Output the [x, y] coordinate of the center of the cell containing the given text.  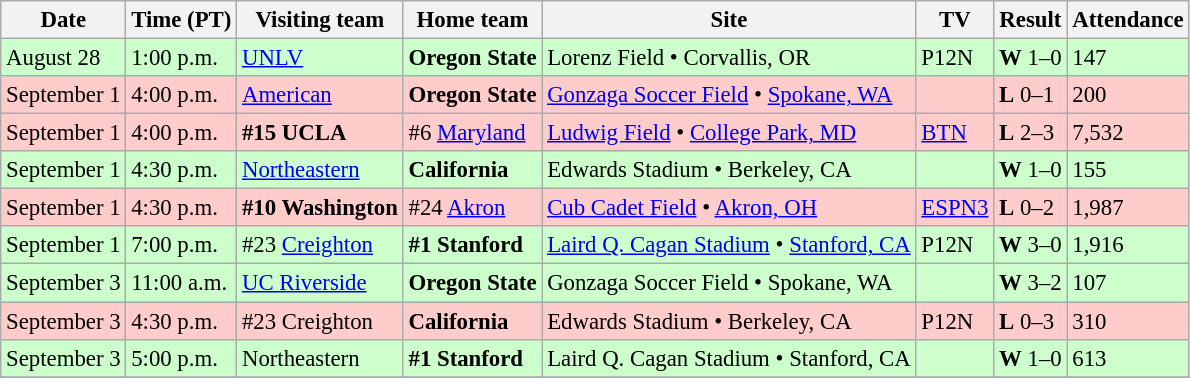
Ludwig Field • College Park, MD [729, 133]
L 2–3 [1030, 133]
613 [1128, 358]
#10 Washington [320, 208]
#15 UCLA [320, 133]
UC Riverside [320, 283]
L 0–3 [1030, 321]
11:00 a.m. [182, 283]
7:00 p.m. [182, 245]
5:00 p.m. [182, 358]
310 [1128, 321]
1,916 [1128, 245]
American [320, 95]
L 0–2 [1030, 208]
Lorenz Field • Corvallis, OR [729, 58]
Site [729, 20]
Result [1030, 20]
200 [1128, 95]
Visiting team [320, 20]
UNLV [320, 58]
7,532 [1128, 133]
1,987 [1128, 208]
Attendance [1128, 20]
TV [955, 20]
1:00 p.m. [182, 58]
August 28 [64, 58]
#24 Akron [472, 208]
155 [1128, 170]
#6 Maryland [472, 133]
Home team [472, 20]
107 [1128, 283]
L 0–1 [1030, 95]
Time (PT) [182, 20]
BTN [955, 133]
ESPN3 [955, 208]
Date [64, 20]
Cub Cadet Field • Akron, OH [729, 208]
W 3–0 [1030, 245]
147 [1128, 58]
W 3–2 [1030, 283]
